From the cell containing the given text, extract its center point as [x, y] coordinate. 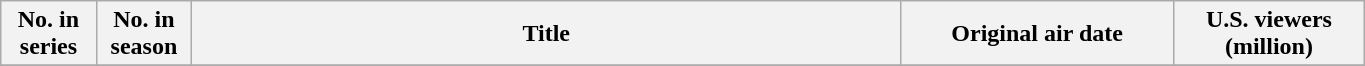
No. inseason [144, 34]
U.S. viewers(million) [1268, 34]
Title [546, 34]
Original air date [1038, 34]
No. inseries [48, 34]
